Pinpoint the cell where the given text exists, returning its (x, y) midpoint coordinate. 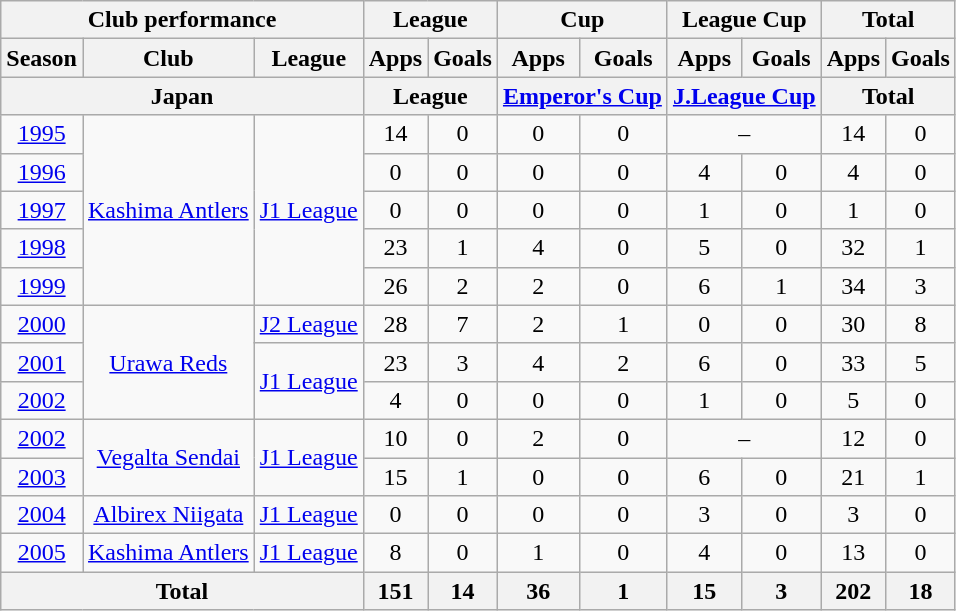
1997 (42, 210)
2001 (42, 362)
Urawa Reds (168, 362)
33 (853, 362)
10 (395, 438)
28 (395, 324)
Cup (582, 20)
Club performance (182, 20)
Japan (182, 96)
Emperor's Cup (582, 96)
12 (853, 438)
Club (168, 58)
Vegalta Sendai (168, 457)
30 (853, 324)
League Cup (744, 20)
18 (921, 591)
2003 (42, 477)
1998 (42, 248)
151 (395, 591)
1995 (42, 134)
32 (853, 248)
21 (853, 477)
Albirex Niigata (168, 515)
J2 League (308, 324)
34 (853, 286)
26 (395, 286)
7 (463, 324)
Season (42, 58)
2005 (42, 553)
1996 (42, 172)
36 (538, 591)
13 (853, 553)
1999 (42, 286)
2000 (42, 324)
2004 (42, 515)
202 (853, 591)
J.League Cup (744, 96)
